For the text-containing cell, return its midpoint in [X, Y] coordinate format. 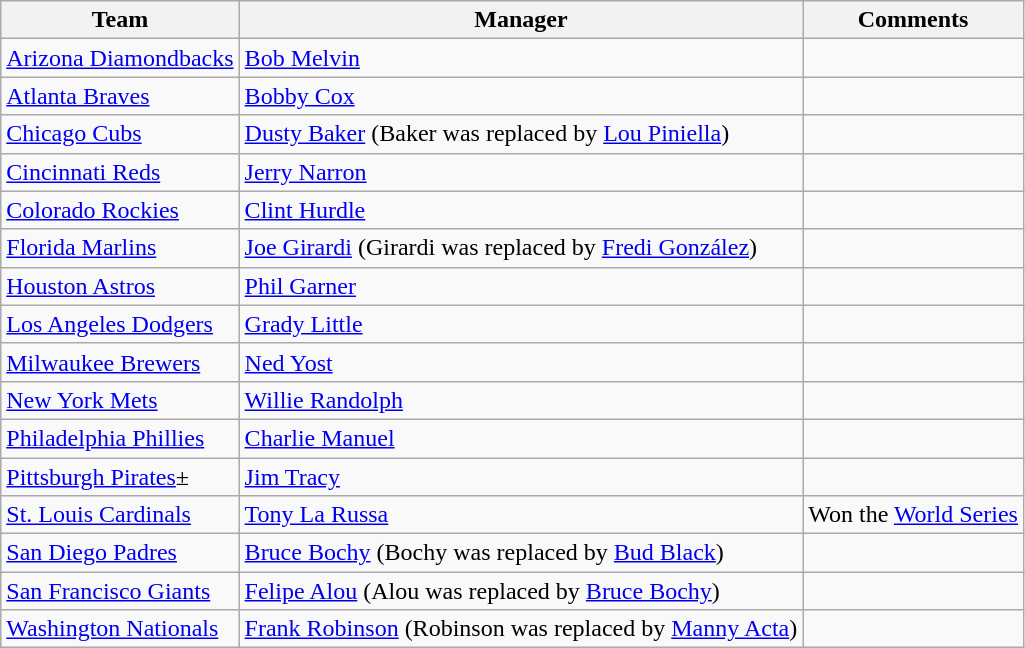
Bruce Bochy (Bochy was replaced by Bud Black) [521, 553]
St. Louis Cardinals [120, 515]
Bobby Cox [521, 96]
Clint Hurdle [521, 210]
Dusty Baker (Baker was replaced by Lou Piniella) [521, 134]
Phil Garner [521, 286]
Grady Little [521, 324]
Atlanta Braves [120, 96]
Pittsburgh Pirates± [120, 477]
Ned Yost [521, 362]
Joe Girardi (Girardi was replaced by Fredi González) [521, 248]
Los Angeles Dodgers [120, 324]
Washington Nationals [120, 629]
Manager [521, 20]
Florida Marlins [120, 248]
Jim Tracy [521, 477]
New York Mets [120, 400]
Houston Astros [120, 286]
Philadelphia Phillies [120, 438]
San Diego Padres [120, 553]
Team [120, 20]
Cincinnati Reds [120, 172]
Tony La Russa [521, 515]
Willie Randolph [521, 400]
Frank Robinson (Robinson was replaced by Manny Acta) [521, 629]
San Francisco Giants [120, 591]
Bob Melvin [521, 58]
Felipe Alou (Alou was replaced by Bruce Bochy) [521, 591]
Charlie Manuel [521, 438]
Comments [914, 20]
Won the World Series [914, 515]
Arizona Diamondbacks [120, 58]
Colorado Rockies [120, 210]
Jerry Narron [521, 172]
Milwaukee Brewers [120, 362]
Chicago Cubs [120, 134]
